Search for the cell housing the specified text and yield its (X, Y) center coordinate. 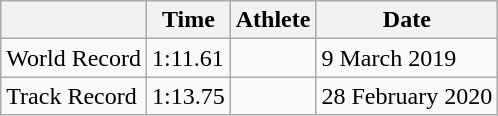
Track Record (74, 96)
1:11.61 (189, 58)
Athlete (273, 20)
9 March 2019 (407, 58)
Time (189, 20)
World Record (74, 58)
1:13.75 (189, 96)
Date (407, 20)
28 February 2020 (407, 96)
